Capture the cell that displays the provided text and extract its (x, y) central coordinate. 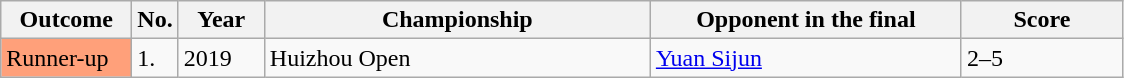
Year (221, 20)
Runner-up (66, 58)
Yuan Sijun (806, 58)
Huizhou Open (457, 58)
Opponent in the final (806, 20)
1. (155, 58)
2019 (221, 58)
Championship (457, 20)
Outcome (66, 20)
Score (1042, 20)
No. (155, 20)
2–5 (1042, 58)
